Detect which cell encompasses the target text, then output its (X, Y) center coordinate. 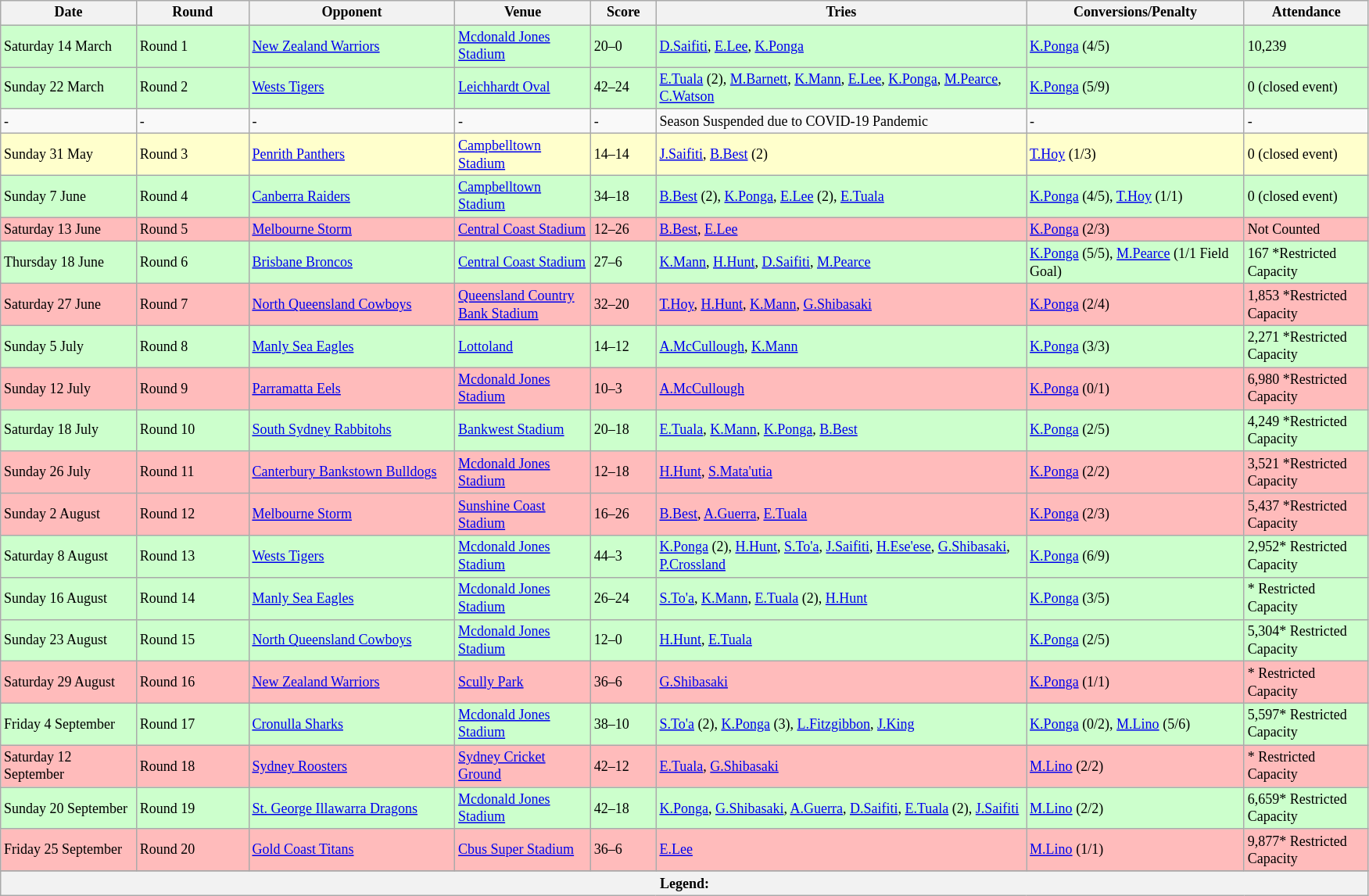
St. George Illawarra Dragons (352, 808)
K.Ponga (1/1) (1135, 683)
Sydney Roosters (352, 766)
5,304* Restricted Capacity (1306, 640)
Round 19 (192, 808)
Not Counted (1306, 230)
42–24 (623, 88)
9,877* Restricted Capacity (1306, 850)
G.Shibasaki (841, 683)
H.Hunt, E.Tuala (841, 640)
38–10 (623, 724)
Round 15 (192, 640)
6,659* Restricted Capacity (1306, 808)
Round 2 (192, 88)
J.Saifiti, B.Best (2) (841, 154)
Round 9 (192, 389)
E.Tuala, K.Mann, K.Ponga, B.Best (841, 431)
B.Best, E.Lee (841, 230)
Round 13 (192, 557)
Brisbane Broncos (352, 263)
12–26 (623, 230)
Round 17 (192, 724)
Round 3 (192, 154)
5,597* Restricted Capacity (1306, 724)
Round 12 (192, 514)
D.Saifiti, E.Lee, K.Ponga (841, 46)
14–14 (623, 154)
K.Ponga (0/2), M.Lino (5/6) (1135, 724)
Gold Coast Titans (352, 850)
5,437 *Restricted Capacity (1306, 514)
B.Best (2), K.Ponga, E.Lee (2), E.Tuala (841, 196)
34–18 (623, 196)
Round 10 (192, 431)
Cbus Super Stadium (523, 850)
Round 20 (192, 850)
K.Ponga (2), H.Hunt, S.To'a, J.Saifiti, H.Ese'ese, G.Shibasaki, P.Crossland (841, 557)
K.Ponga (3/3) (1135, 346)
Sunday 26 July (69, 472)
Bankwest Stadium (523, 431)
32–20 (623, 305)
S.To'a (2), K.Ponga (3), L.Fitzgibbon, J.King (841, 724)
167 *Restricted Capacity (1306, 263)
Conversions/Penalty (1135, 13)
Saturday 27 June (69, 305)
Round 18 (192, 766)
Opponent (352, 13)
Sunshine Coast Stadium (523, 514)
4,249 *Restricted Capacity (1306, 431)
T.Hoy (1/3) (1135, 154)
Lottoland (523, 346)
Venue (523, 13)
6,980 *Restricted Capacity (1306, 389)
Parramatta Eels (352, 389)
Legend: (685, 883)
Saturday 14 March (69, 46)
Round (192, 13)
42–18 (623, 808)
Penrith Panthers (352, 154)
42–12 (623, 766)
E.Tuala, G.Shibasaki (841, 766)
Round 11 (192, 472)
Sydney Cricket Ground (523, 766)
K.Ponga (6/9) (1135, 557)
Cronulla Sharks (352, 724)
Season Suspended due to COVID-19 Pandemic (841, 120)
K.Ponga (5/9) (1135, 88)
K.Ponga (4/5) (1135, 46)
Queensland Country Bank Stadium (523, 305)
K.Ponga (5/5), M.Pearce (1/1 Field Goal) (1135, 263)
Round 1 (192, 46)
Sunday 12 July (69, 389)
27–6 (623, 263)
S.To'a, K.Mann, E.Tuala (2), H.Hunt (841, 598)
Sunday 22 March (69, 88)
26–24 (623, 598)
T.Hoy, H.Hunt, K.Mann, G.Shibasaki (841, 305)
Saturday 18 July (69, 431)
Date (69, 13)
Sunday 5 July (69, 346)
10,239 (1306, 46)
Round 14 (192, 598)
Friday 25 September (69, 850)
20–18 (623, 431)
A.McCullough (841, 389)
Sunday 7 June (69, 196)
Thursday 18 June (69, 263)
Sunday 23 August (69, 640)
Saturday 12 September (69, 766)
Saturday 8 August (69, 557)
K.Ponga, G.Shibasaki, A.Guerra, D.Saifiti, E.Tuala (2), J.Saifiti (841, 808)
3,521 *Restricted Capacity (1306, 472)
E.Tuala (2), M.Barnett, K.Mann, E.Lee, K.Ponga, M.Pearce, C.Watson (841, 88)
K.Mann, H.Hunt, D.Saifiti, M.Pearce (841, 263)
South Sydney Rabbitohs (352, 431)
Round 16 (192, 683)
K.Ponga (0/1) (1135, 389)
Sunday 16 August (69, 598)
12–0 (623, 640)
Attendance (1306, 13)
14–12 (623, 346)
Round 4 (192, 196)
Sunday 20 September (69, 808)
10–3 (623, 389)
A.McCullough, K.Mann (841, 346)
Saturday 29 August (69, 683)
Round 5 (192, 230)
Saturday 13 June (69, 230)
Round 6 (192, 263)
Round 7 (192, 305)
K.Ponga (3/5) (1135, 598)
Canberra Raiders (352, 196)
K.Ponga (2/4) (1135, 305)
44–3 (623, 557)
Canterbury Bankstown Bulldogs (352, 472)
K.Ponga (4/5), T.Hoy (1/1) (1135, 196)
2,952* Restricted Capacity (1306, 557)
12–18 (623, 472)
E.Lee (841, 850)
M.Lino (1/1) (1135, 850)
H.Hunt, S.Mata'utia (841, 472)
Tries (841, 13)
K.Ponga (2/2) (1135, 472)
16–26 (623, 514)
2,271 *Restricted Capacity (1306, 346)
Scully Park (523, 683)
Sunday 2 August (69, 514)
1,853 *Restricted Capacity (1306, 305)
Score (623, 13)
Friday 4 September (69, 724)
20–0 (623, 46)
B.Best, A.Guerra, E.Tuala (841, 514)
Sunday 31 May (69, 154)
Round 8 (192, 346)
Leichhardt Oval (523, 88)
